Output the [x, y] coordinate of the center of the cell containing the given text.  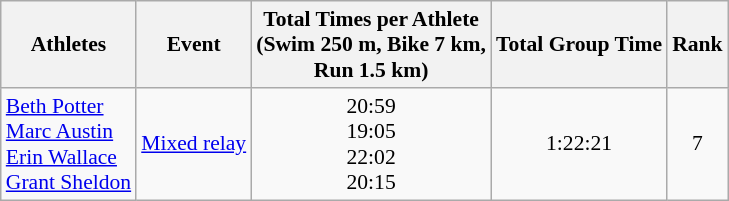
Athletes [68, 44]
Event [194, 44]
Total Times per Athlete (Swim 250 m, Bike 7 km, Run 1.5 km) [371, 44]
Rank [698, 44]
Beth PotterMarc AustinErin WallaceGrant Sheldon [68, 144]
20:5919:0522:0220:15 [371, 144]
7 [698, 144]
Mixed relay [194, 144]
Total Group Time [579, 44]
1:22:21 [579, 144]
